Pinpoint the cell where the given text exists, returning its [X, Y] midpoint coordinate. 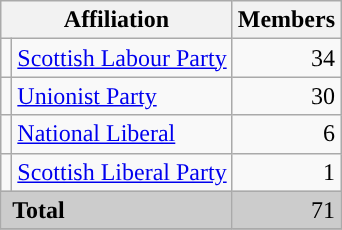
Total [116, 210]
National Liberal [122, 134]
Members [286, 20]
Scottish Labour Party [122, 58]
1 [286, 172]
Scottish Liberal Party [122, 172]
Unionist Party [122, 96]
Affiliation [116, 20]
34 [286, 58]
71 [286, 210]
6 [286, 134]
30 [286, 96]
